Determine the [X, Y] coordinate at the center of the cell enclosing the given text.  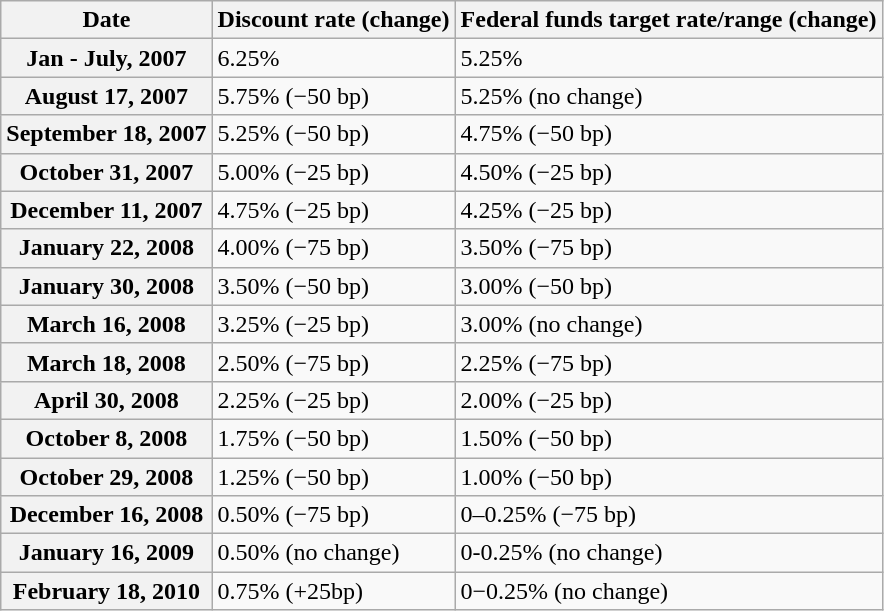
5.25% (−50 bp) [334, 134]
August 17, 2007 [106, 96]
3.00% (−50 bp) [668, 286]
1.25% (−50 bp) [334, 477]
5.25% (no change) [668, 96]
March 16, 2008 [106, 324]
3.25% (−25 bp) [334, 324]
4.25% (−25 bp) [668, 210]
3.50% (−50 bp) [334, 286]
Discount rate (change) [334, 20]
0.50% (no change) [334, 553]
3.50% (−75 bp) [668, 248]
January 16, 2009 [106, 553]
Federal funds target rate/range (change) [668, 20]
0-0.25% (no change) [668, 553]
October 8, 2008 [106, 438]
September 18, 2007 [106, 134]
4.50% (−25 bp) [668, 172]
1.00% (−50 bp) [668, 477]
January 30, 2008 [106, 286]
Date [106, 20]
March 18, 2008 [106, 362]
April 30, 2008 [106, 400]
0.75% (+25bp) [334, 591]
1.50% (−50 bp) [668, 438]
2.50% (−75 bp) [334, 362]
0.50% (−75 bp) [334, 515]
October 29, 2008 [106, 477]
February 18, 2010 [106, 591]
3.00% (no change) [668, 324]
Jan - July, 2007 [106, 58]
0–0.25% (−75 bp) [668, 515]
December 16, 2008 [106, 515]
1.75% (−50 bp) [334, 438]
December 11, 2007 [106, 210]
5.75% (−50 bp) [334, 96]
2.25% (−25 bp) [334, 400]
5.00% (−25 bp) [334, 172]
5.25% [668, 58]
2.00% (−25 bp) [668, 400]
4.00% (−75 bp) [334, 248]
January 22, 2008 [106, 248]
October 31, 2007 [106, 172]
0−0.25% (no change) [668, 591]
4.75% (−25 bp) [334, 210]
6.25% [334, 58]
4.75% (−50 bp) [668, 134]
2.25% (−75 bp) [668, 362]
